Extract the [x, y] coordinate from the center of the cell holding the provided text.  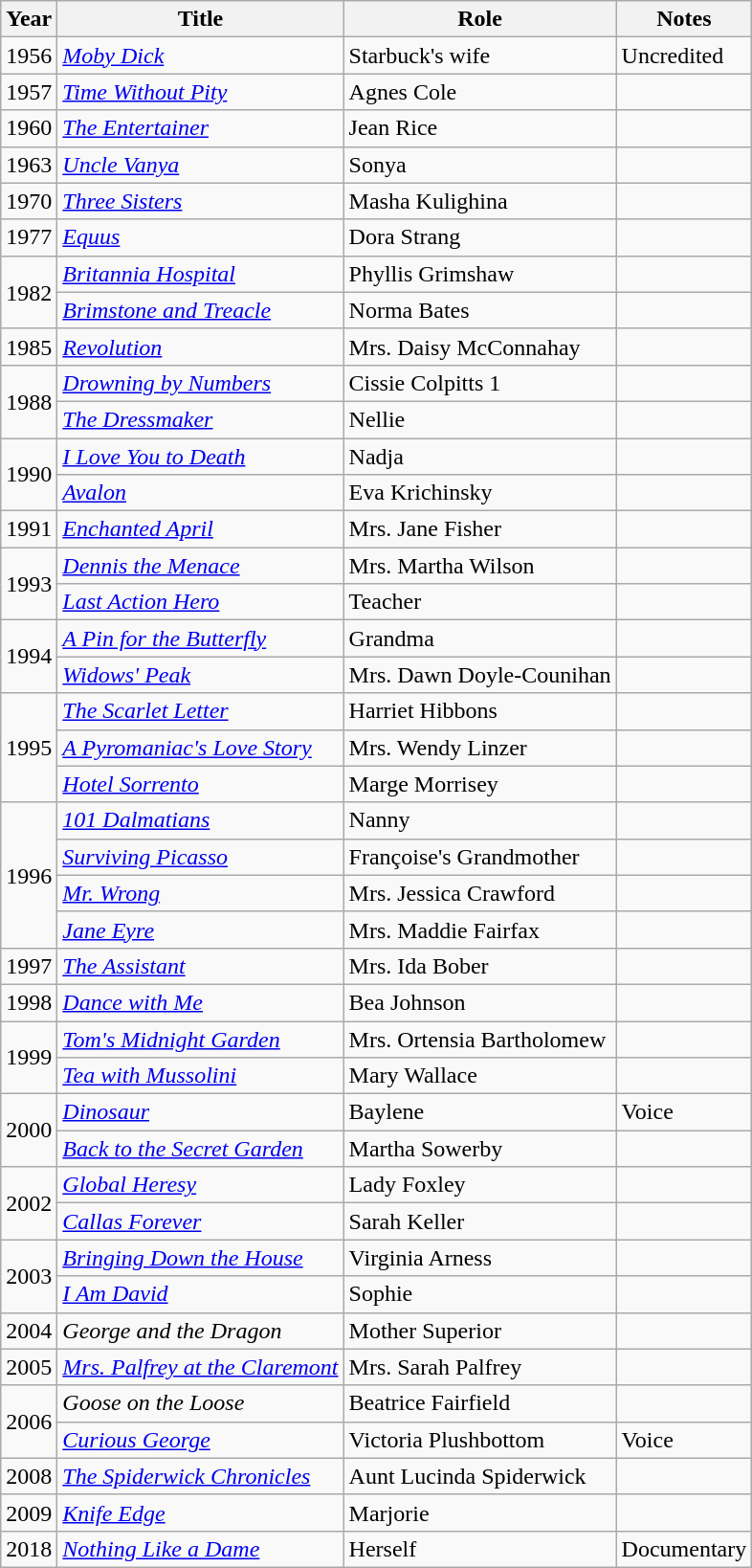
2005 [29, 1367]
Victoria Plushbottom [480, 1440]
Jane Eyre [201, 930]
Tom's Midnight Garden [201, 1039]
Françoise's Grandmother [480, 857]
Aunt Lucinda Spiderwick [480, 1476]
I Love You to Death [201, 457]
Tea with Mussolini [201, 1076]
1970 [29, 201]
2018 [29, 1549]
Mrs. Daisy McConnahay [480, 347]
2006 [29, 1422]
Mrs. Martha Wilson [480, 566]
Enchanted April [201, 529]
Sarah Keller [480, 1221]
Moby Dick [201, 56]
2000 [29, 1131]
1963 [29, 165]
Surviving Picasso [201, 857]
A Pyromaniac's Love Story [201, 748]
Equus [201, 237]
George and the Dragon [201, 1331]
Callas Forever [201, 1221]
The Spiderwick Chronicles [201, 1476]
1993 [29, 584]
Title [201, 19]
I Am David [201, 1294]
1994 [29, 657]
Mrs. Wendy Linzer [480, 748]
Avalon [201, 493]
Revolution [201, 347]
Marjorie [480, 1512]
Mrs. Ortensia Bartholomew [480, 1039]
Mother Superior [480, 1331]
The Assistant [201, 966]
1956 [29, 56]
1996 [29, 875]
Uncredited [684, 56]
2002 [29, 1203]
Bea Johnson [480, 1002]
Mrs. Jane Fisher [480, 529]
The Dressmaker [201, 419]
Knife Edge [201, 1512]
Teacher [480, 602]
Nothing Like a Dame [201, 1549]
1998 [29, 1002]
Bringing Down the House [201, 1258]
1977 [29, 237]
Curious George [201, 1440]
Eva Krichinsky [480, 493]
Britannia Hospital [201, 274]
Mr. Wrong [201, 893]
1982 [29, 292]
Hotel Sorrento [201, 784]
1960 [29, 128]
Mrs. Palfrey at the Claremont [201, 1367]
Back to the Secret Garden [201, 1149]
Time Without Pity [201, 92]
Brimstone and Treacle [201, 310]
Martha Sowerby [480, 1149]
The Entertainer [201, 128]
Grandma [480, 638]
Sonya [480, 165]
Dora Strang [480, 237]
Dennis the Menace [201, 566]
101 Dalmatians [201, 820]
Mrs. Maddie Fairfax [480, 930]
Phyllis Grimshaw [480, 274]
Mrs. Jessica Crawford [480, 893]
Last Action Hero [201, 602]
Starbuck's wife [480, 56]
Nadja [480, 457]
Dinosaur [201, 1112]
Marge Morrisey [480, 784]
Sophie [480, 1294]
Herself [480, 1549]
1957 [29, 92]
Mrs. Sarah Palfrey [480, 1367]
The Scarlet Letter [201, 711]
Notes [684, 19]
Nanny [480, 820]
Year [29, 19]
Jean Rice [480, 128]
2008 [29, 1476]
Drowning by Numbers [201, 383]
1985 [29, 347]
Mary Wallace [480, 1076]
Mrs. Ida Bober [480, 966]
Three Sisters [201, 201]
Goose on the Loose [201, 1403]
Nellie [480, 419]
Norma Bates [480, 310]
Harriet Hibbons [480, 711]
1990 [29, 475]
A Pin for the Butterfly [201, 638]
Cissie Colpitts 1 [480, 383]
1991 [29, 529]
Global Heresy [201, 1185]
Lady Foxley [480, 1185]
Baylene [480, 1112]
Role [480, 19]
Dance with Me [201, 1002]
Documentary [684, 1549]
Uncle Vanya [201, 165]
Virginia Arness [480, 1258]
Agnes Cole [480, 92]
2004 [29, 1331]
1988 [29, 401]
Widows' Peak [201, 675]
1999 [29, 1057]
1995 [29, 748]
2009 [29, 1512]
2003 [29, 1276]
Masha Kulighina [480, 201]
Mrs. Dawn Doyle-Counihan [480, 675]
1997 [29, 966]
Beatrice Fairfield [480, 1403]
